Find where the given text appears and provide that cell's center as [x, y] coordinate. 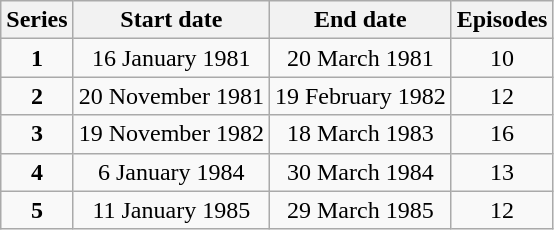
10 [502, 58]
End date [360, 20]
Start date [171, 20]
5 [37, 210]
3 [37, 134]
20 November 1981 [171, 96]
13 [502, 172]
16 [502, 134]
11 January 1985 [171, 210]
30 March 1984 [360, 172]
6 January 1984 [171, 172]
4 [37, 172]
16 January 1981 [171, 58]
19 February 1982 [360, 96]
19 November 1982 [171, 134]
Episodes [502, 20]
20 March 1981 [360, 58]
Series [37, 20]
1 [37, 58]
18 March 1983 [360, 134]
2 [37, 96]
29 March 1985 [360, 210]
